Capture the cell that displays the provided text and extract its [X, Y] central coordinate. 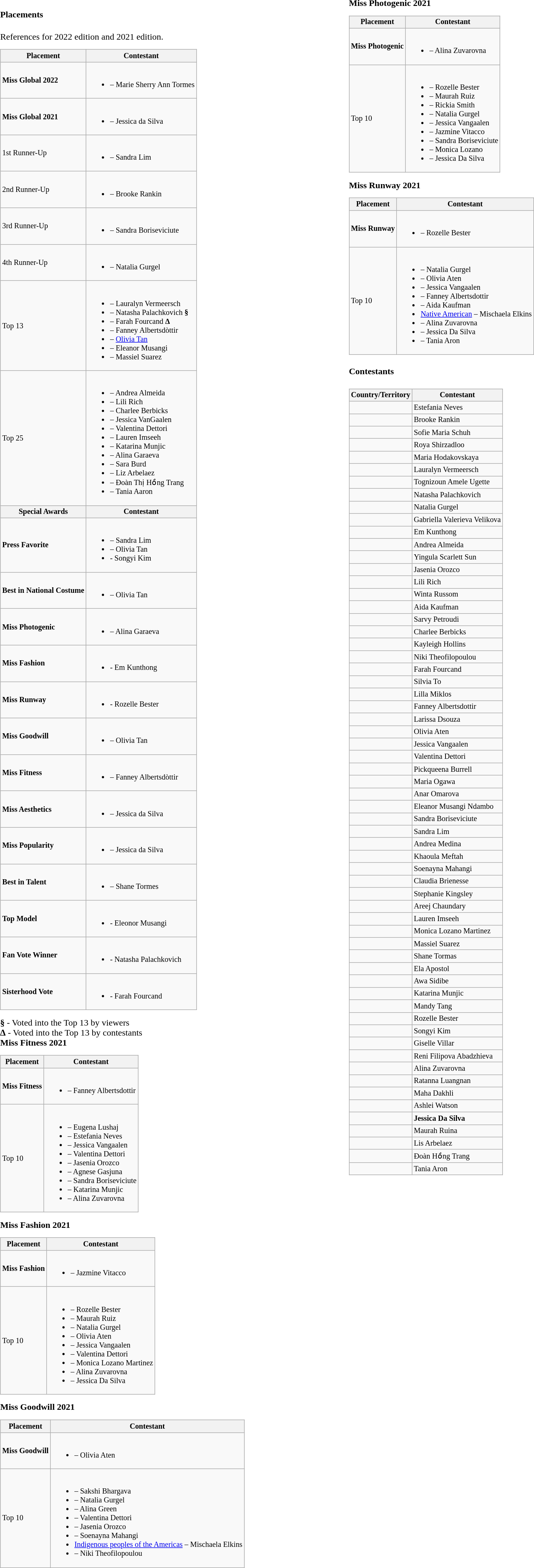
Lilla Miklos [457, 694]
Top 25 [43, 438]
Valentina Dettori [457, 757]
Niki Theofilopoulou [457, 657]
Miss Global 2022 [43, 80]
Special Awards [43, 512]
Top 13 [43, 326]
Andrea Almeida [457, 545]
Yingula Scarlett Sun [457, 557]
Jasenia Orozco [457, 569]
Ashlei Watson [457, 1106]
Giselle Villar [457, 1043]
Rozelle Bester [457, 1019]
Shane Tormas [457, 956]
Larissa Dsouza [457, 719]
Andrea Medina [457, 844]
2nd Runner-Up [43, 189]
Charlee Berbicks [457, 632]
Jessica Da Silva [457, 1118]
Fan Vote Winner [43, 955]
Maria Hodakovskaya [457, 458]
– Alina Garaeva [141, 627]
Đoàn Hồng Trang [457, 1156]
4th Runner-Up [43, 262]
Maha Dakhli [457, 1093]
– Marie Sherry Ann Tormes [141, 80]
Ela Apostol [457, 969]
Top Model [43, 918]
– Jazmine Vitacco [101, 1268]
Tognizoun Amele Ugette [457, 482]
Sofie Maria Schuh [457, 432]
Miss Aesthetics [43, 809]
- Farah Fourcand [141, 991]
– Brooke Rankin [141, 189]
Jessica Vangaalen [457, 744]
– Fanney Albertsdottir [91, 1086]
– Natalia Gurgel [141, 262]
Awa Sidibe [457, 981]
Reni Filipova Abadzhieva [457, 1056]
Sandra Boriseviciute [457, 819]
Gabriella Valerieva Velikova [457, 520]
- Eleonor Musangi [141, 918]
Kayleigh Hollins [457, 644]
Natasha Palachkovich [457, 495]
Sandra Lim [457, 831]
– Lauralyn Vermeersch – Natasha Palachkovich § – Farah Fourcand ∆ – Fanney Albertsdòttir – Olivia Tan – Eleanor Musangi – Massiel Suarez [141, 326]
Fanney Albertsdottir [457, 707]
Silvia To [457, 682]
Monica Lozano Martinez [457, 931]
Sarvy Petroudi [457, 619]
- Natasha Palachkovich [141, 955]
- Em Kunthong [141, 663]
Lili Rich [457, 582]
Alina Zuvarovna [457, 1069]
Maria Ogawa [457, 782]
Natalia Gurgel [457, 507]
3rd Runner-Up [43, 226]
Areej Chaundary [457, 906]
Stephanie Kingsley [457, 894]
Claudia Brienesse [457, 881]
Olivia Aten [457, 732]
– Alina Zuvarovna [453, 46]
Mandy Tang [457, 1006]
1st Runner-Up [43, 153]
Lauralyn Vermeersch [457, 470]
Katarina Munjic [457, 994]
– Shane Tormes [141, 882]
Lauren Imseeh [457, 919]
Roya Shirzadloo [457, 445]
Khaoula Meftah [457, 857]
Tania Aron [457, 1169]
Massiel Suarez [457, 944]
Brooke Rankin [457, 420]
Estefania Neves [457, 408]
Aida Kaufman [457, 607]
Winta Russom [457, 595]
Best in National Costume [43, 590]
– Sandra Lim [141, 153]
Miss Popularity [43, 846]
Farah Fourcand [457, 670]
Anar Omarova [457, 794]
Sisterhood Vote [43, 991]
- Rozelle Bester [141, 700]
Press Favorite [43, 545]
– Sandra Lim – Olivia Tan - Songyi Kim [141, 545]
Best in Talent [43, 882]
Songyi Kim [457, 1031]
Country/Territory [381, 395]
Soenayna Mahangi [457, 869]
Pickqueena Burrell [457, 769]
Miss Global 2021 [43, 117]
– Fanney Albertsdòttir [141, 773]
Maurah Ruina [457, 1131]
– Rozelle Bester [465, 229]
Lis Arbelaez [457, 1143]
Em Kunthong [457, 532]
– Olivia Aten [147, 1451]
– Sandra Boriseviciute [141, 226]
Ratanna Luangnan [457, 1081]
Eleanor Musangi Ndambo [457, 807]
